Determine the (x, y) coordinate at the center of the cell enclosing the given text.  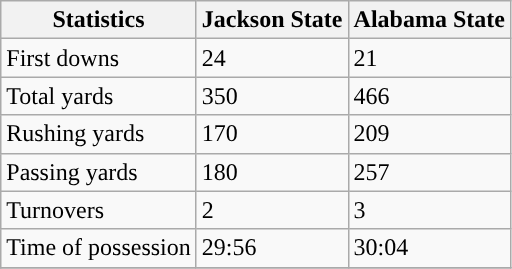
First downs (99, 58)
Alabama State (429, 20)
3 (429, 210)
Time of possession (99, 248)
29:56 (272, 248)
2 (272, 210)
21 (429, 58)
Turnovers (99, 210)
257 (429, 172)
209 (429, 134)
170 (272, 134)
Jackson State (272, 20)
Rushing yards (99, 134)
Passing yards (99, 172)
Total yards (99, 96)
24 (272, 58)
Statistics (99, 20)
350 (272, 96)
180 (272, 172)
30:04 (429, 248)
466 (429, 96)
